Capture the cell that displays the provided text and extract its [x, y] central coordinate. 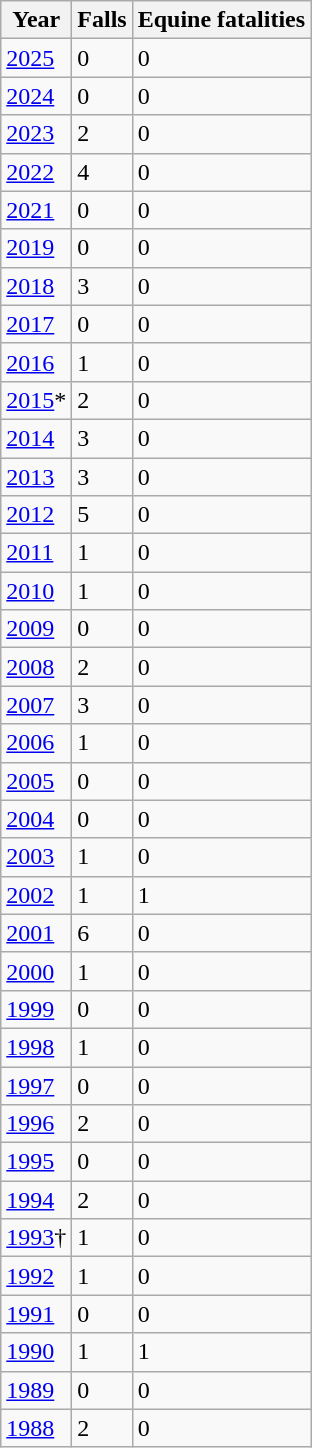
1992 [36, 1276]
2005 [36, 781]
Year [36, 20]
2016 [36, 362]
1994 [36, 1200]
2009 [36, 629]
1996 [36, 1124]
1990 [36, 1352]
2014 [36, 438]
2010 [36, 591]
1998 [36, 1047]
2019 [36, 248]
1993† [36, 1238]
2024 [36, 96]
2025 [36, 58]
2001 [36, 933]
2015* [36, 400]
2022 [36, 172]
Equine fatalities [221, 20]
2013 [36, 477]
2003 [36, 857]
1999 [36, 1009]
2023 [36, 134]
2011 [36, 553]
1989 [36, 1390]
1991 [36, 1314]
1995 [36, 1162]
5 [102, 515]
2017 [36, 324]
1988 [36, 1428]
2002 [36, 895]
2018 [36, 286]
Falls [102, 20]
2006 [36, 743]
6 [102, 933]
4 [102, 172]
2008 [36, 667]
2012 [36, 515]
2021 [36, 210]
2004 [36, 819]
2007 [36, 705]
1997 [36, 1085]
2000 [36, 971]
